Determine the [X, Y] coordinate at the center of the cell enclosing the given text.  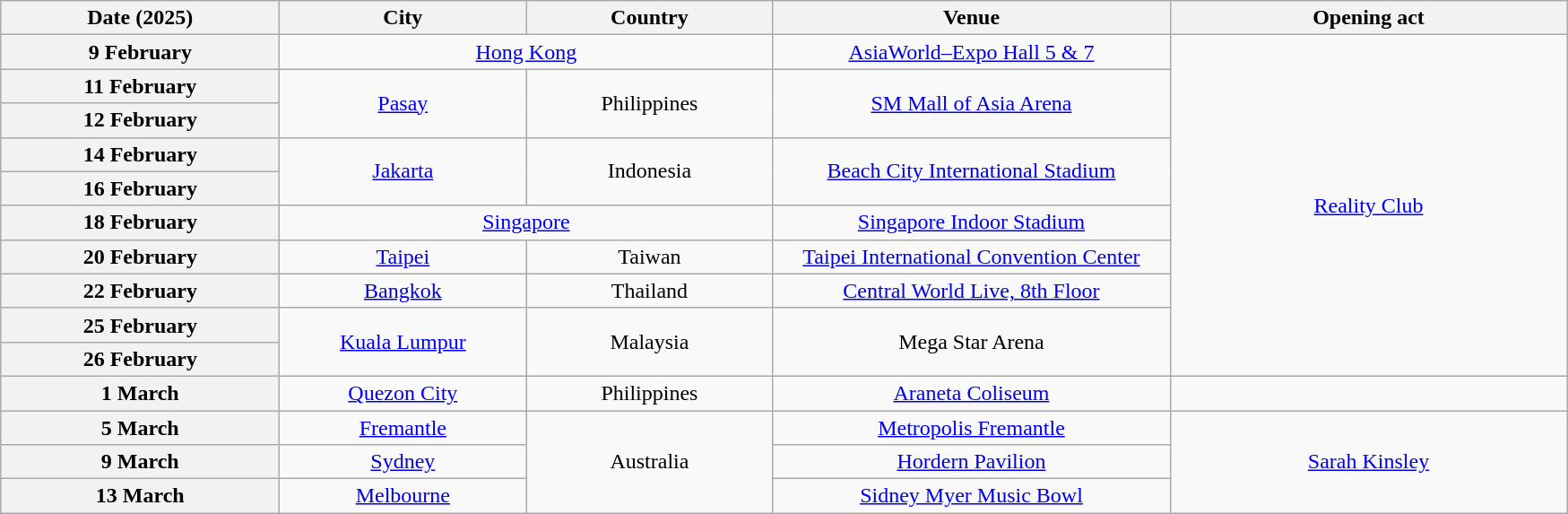
1 March [140, 393]
9 February [140, 52]
20 February [140, 257]
Reality Club [1368, 206]
Indonesia [649, 171]
Thailand [649, 291]
9 March [140, 462]
12 February [140, 120]
Beach City International Stadium [972, 171]
Date (2025) [140, 18]
18 February [140, 222]
25 February [140, 325]
13 March [140, 496]
Taipei [403, 257]
Malaysia [649, 342]
Hong Kong [526, 52]
Hordern Pavilion [972, 462]
Opening act [1368, 18]
City [403, 18]
Quezon City [403, 393]
Araneta Coliseum [972, 393]
Metropolis Fremantle [972, 428]
Australia [649, 462]
26 February [140, 359]
Central World Live, 8th Floor [972, 291]
Pasay [403, 103]
Singapore [526, 222]
11 February [140, 86]
Singapore Indoor Stadium [972, 222]
SM Mall of Asia Arena [972, 103]
Melbourne [403, 496]
Venue [972, 18]
14 February [140, 154]
22 February [140, 291]
Sidney Myer Music Bowl [972, 496]
Jakarta [403, 171]
Sarah Kinsley [1368, 462]
16 February [140, 188]
Taipei International Convention Center [972, 257]
Taiwan [649, 257]
AsiaWorld–Expo Hall 5 & 7 [972, 52]
5 March [140, 428]
Sydney [403, 462]
Fremantle [403, 428]
Bangkok [403, 291]
Kuala Lumpur [403, 342]
Mega Star Arena [972, 342]
Country [649, 18]
